Find where the given text appears and provide that cell's center as [X, Y] coordinate. 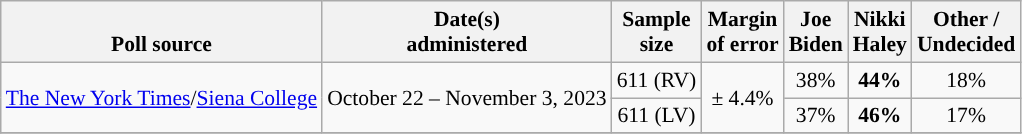
611 (RV) [657, 80]
37% [816, 116]
The New York Times/Siena College [162, 98]
46% [880, 116]
17% [966, 116]
38% [816, 80]
± 4.4% [742, 98]
18% [966, 80]
Date(s)administered [467, 32]
NikkiHaley [880, 32]
611 (LV) [657, 116]
Poll source [162, 32]
October 22 – November 3, 2023 [467, 98]
44% [880, 80]
Marginof error [742, 32]
Other /Undecided [966, 32]
Samplesize [657, 32]
JoeBiden [816, 32]
